Provide the [X, Y] coordinate of the cell's center where the given text is located.  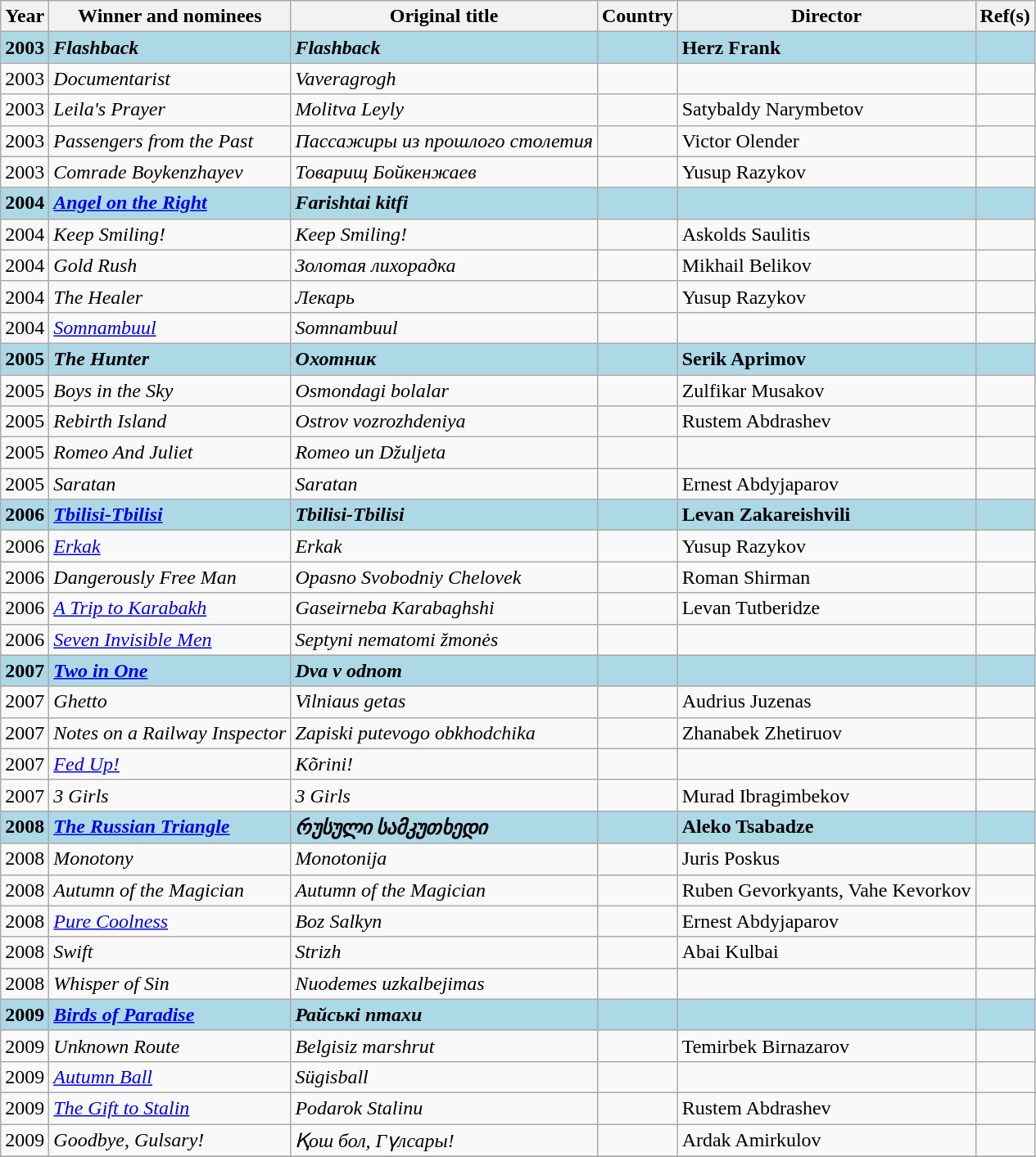
Unknown Route [170, 1046]
Birds of Paradise [170, 1015]
Ghetto [170, 702]
Molitva Leyly [444, 110]
Audrius Juzenas [826, 702]
Seven Invisible Men [170, 640]
Year [25, 16]
Pure Coolness [170, 921]
Gold Rush [170, 265]
The Russian Triangle [170, 827]
The Hunter [170, 359]
Пассажиры из прошлого столетия [444, 141]
Leila's Prayer [170, 110]
Country [637, 16]
Strizh [444, 952]
Boys in the Sky [170, 391]
Passengers from the Past [170, 141]
Zapiski putevogo obkhodchika [444, 733]
Mikhail Belikov [826, 265]
Opasno Svobodniy Chelovek [444, 577]
Ardak Amirkulov [826, 1140]
Whisper of Sin [170, 983]
Belgisiz marshrut [444, 1046]
Лекарь [444, 296]
Товарищ Бойкенжаев [444, 172]
Zhanabek Zhetiruov [826, 733]
A Trip to Karabakh [170, 608]
Monotony [170, 859]
Gaseirneba Karabaghshi [444, 608]
Director [826, 16]
Autumn Ball [170, 1077]
Vilniaus getas [444, 702]
Winner and nominees [170, 16]
Nuodemes uzkalbejimas [444, 983]
რუსული სამკუთხედი [444, 827]
Zulfikar Musakov [826, 391]
Fed Up! [170, 764]
Золотая лихорадка [444, 265]
Ostrov vozrozhdeniya [444, 422]
Angel on the Right [170, 203]
Охотник [444, 359]
Satybaldy Narymbetov [826, 110]
Original title [444, 16]
Monotonija [444, 859]
Swift [170, 952]
Serik Aprimov [826, 359]
Murad Ibragimbekov [826, 795]
Two in One [170, 671]
Levan Tutberidze [826, 608]
Vaveragrogh [444, 79]
Romeo And Juliet [170, 453]
Райські птахи [444, 1015]
Comrade Boykenzhayev [170, 172]
Ref(s) [1005, 16]
Temirbek Birnazarov [826, 1046]
Farishtai kitfi [444, 203]
Podarok Stalinu [444, 1108]
Levan Zakareishvili [826, 515]
Aleko Tsabadze [826, 827]
Notes on a Railway Inspector [170, 733]
Victor Olender [826, 141]
Dva v odnom [444, 671]
Kõrini! [444, 764]
Dangerously Free Man [170, 577]
Abai Kulbai [826, 952]
Қош бол, Гүлсары! [444, 1140]
Septyni nematomi žmonės [444, 640]
Goodbye, Gulsary! [170, 1140]
Sügisball [444, 1077]
Herz Frank [826, 47]
The Gift to Stalin [170, 1108]
Rebirth Island [170, 422]
Ruben Gevorkyants, Vahe Kevorkov [826, 890]
Roman Shirman [826, 577]
Boz Salkyn [444, 921]
Askolds Saulitis [826, 234]
Documentarist [170, 79]
Romeo un Džuljeta [444, 453]
Juris Poskus [826, 859]
Osmondagi bolalar [444, 391]
The Healer [170, 296]
